Identify which cell holds the provided text, then report its [X, Y] central coordinate. 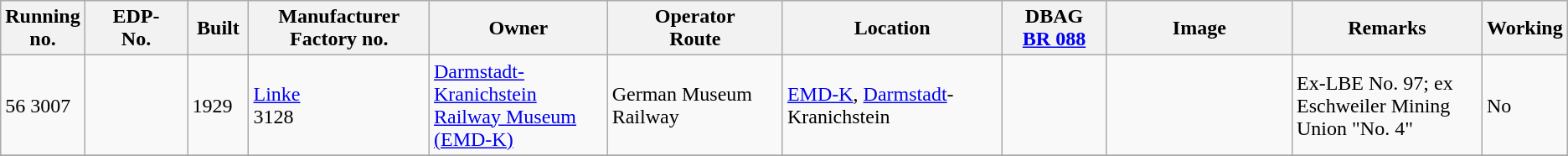
Linke3128 [339, 106]
EDP-No. [136, 29]
DBAGBR 088 [1054, 29]
1929 [218, 106]
German Museum Railway [695, 106]
Owner [519, 29]
Built [218, 29]
Ex-LBE No. 97; ex Eschweiler Mining Union "No. 4" [1387, 106]
Working [1524, 29]
Location [892, 29]
Remarks [1387, 29]
Image [1199, 29]
No [1524, 106]
EMD-K, Darmstadt-Kranichstein [892, 106]
56 3007 [43, 106]
OperatorRoute [695, 29]
ManufacturerFactory no. [339, 29]
Darmstadt-Kranichstein Railway Museum (EMD-K) [519, 106]
Runningno. [43, 29]
